Search for the cell housing the specified text and yield its (x, y) center coordinate. 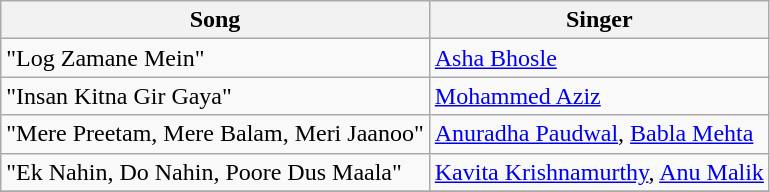
"Mere Preetam, Mere Balam, Meri Jaanoo" (216, 134)
Singer (599, 20)
"Ek Nahin, Do Nahin, Poore Dus Maala" (216, 172)
Song (216, 20)
Mohammed Aziz (599, 96)
Anuradha Paudwal, Babla Mehta (599, 134)
Kavita Krishnamurthy, Anu Malik (599, 172)
"Log Zamane Mein" (216, 58)
"Insan Kitna Gir Gaya" (216, 96)
Asha Bhosle (599, 58)
